Output the [X, Y] coordinate of the center of the cell containing the given text.  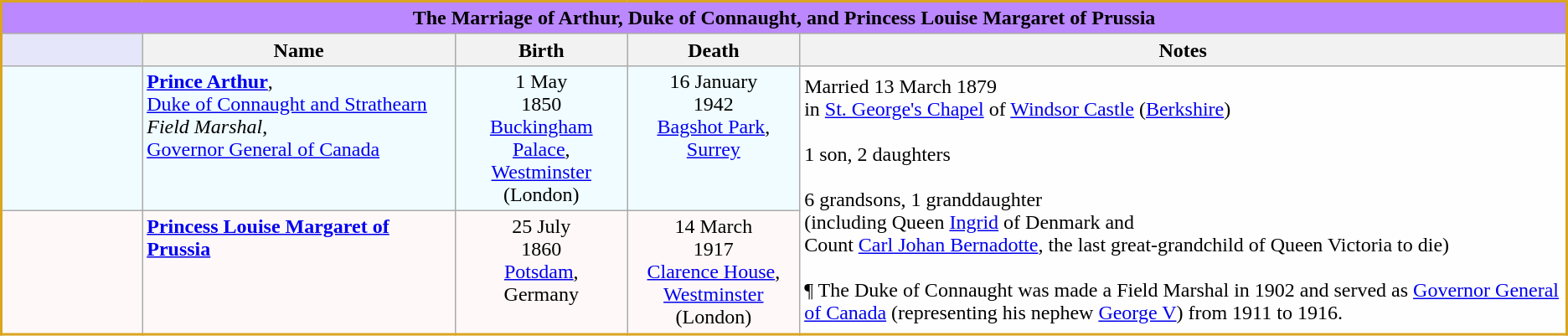
16 January1942 Bagshot Park, Surrey [714, 137]
Name [299, 49]
The Marriage of Arthur, Duke of Connaught, and Princess Louise Margaret of Prussia [784, 18]
14 March 1917 Clarence House, Westminster (London) [714, 271]
Prince Arthur, Duke of Connaught and StrathearnField Marshal,Governor General of Canada [299, 137]
Birth [541, 49]
1 May1850 Buckingham Palace, Westminster (London) [541, 137]
Notes [1184, 49]
25 July 1860 Potsdam, Germany [541, 271]
Death [714, 49]
Princess Louise Margaret of Prussia [299, 271]
